Determine the [x, y] coordinate at the center of the cell enclosing the given text.  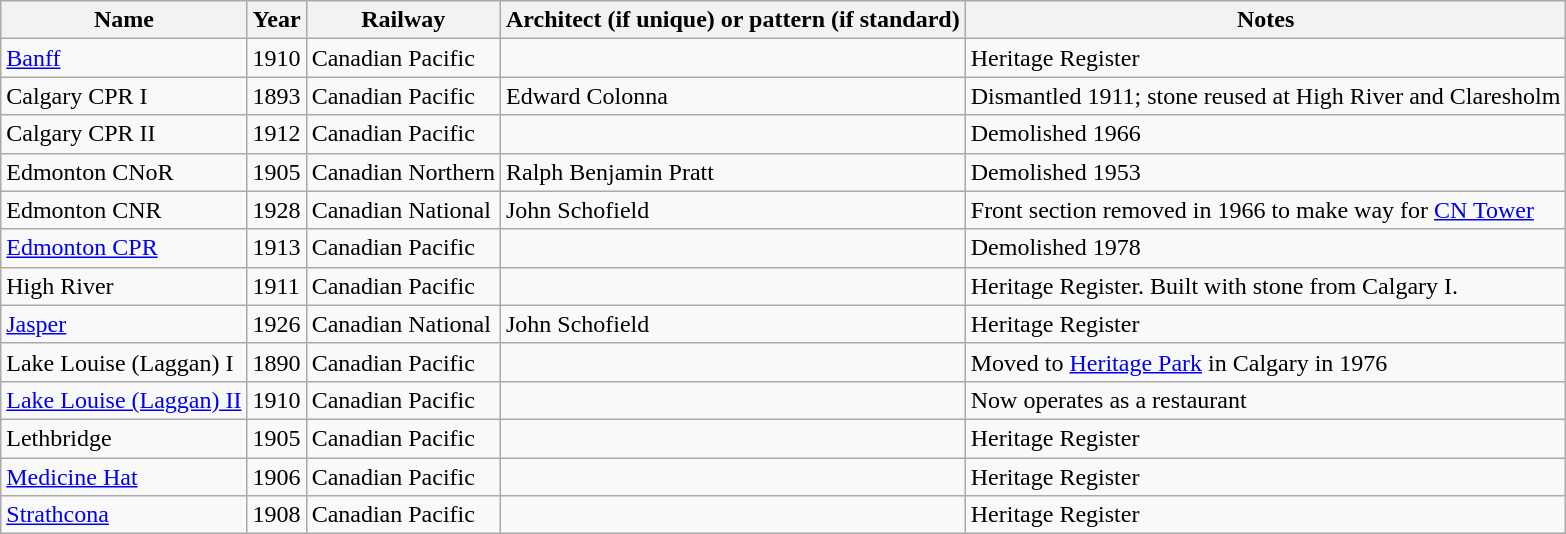
1912 [276, 134]
Ralph Benjamin Pratt [732, 172]
Lethbridge [124, 438]
1890 [276, 362]
Now operates as a restaurant [1266, 400]
Calgary CPR II [124, 134]
Dismantled 1911; stone reused at High River and Claresholm [1266, 96]
1928 [276, 210]
1926 [276, 324]
Front section removed in 1966 to make way for CN Tower [1266, 210]
Calgary CPR I [124, 96]
Heritage Register. Built with stone from Calgary I. [1266, 286]
Architect (if unique) or pattern (if standard) [732, 20]
Medicine Hat [124, 477]
Edward Colonna [732, 96]
Strathcona [124, 515]
Demolished 1978 [1266, 248]
Edmonton CNR [124, 210]
1893 [276, 96]
Moved to Heritage Park in Calgary in 1976 [1266, 362]
Lake Louise (Laggan) I [124, 362]
Canadian Northern [403, 172]
1913 [276, 248]
1911 [276, 286]
Demolished 1966 [1266, 134]
Edmonton CPR [124, 248]
Railway [403, 20]
Edmonton CNoR [124, 172]
Demolished 1953 [1266, 172]
Jasper [124, 324]
1908 [276, 515]
High River [124, 286]
1906 [276, 477]
Year [276, 20]
Lake Louise (Laggan) II [124, 400]
Banff [124, 58]
Notes [1266, 20]
Name [124, 20]
